Return the [X, Y] coordinate for the center point of the cell that contains the specified text.  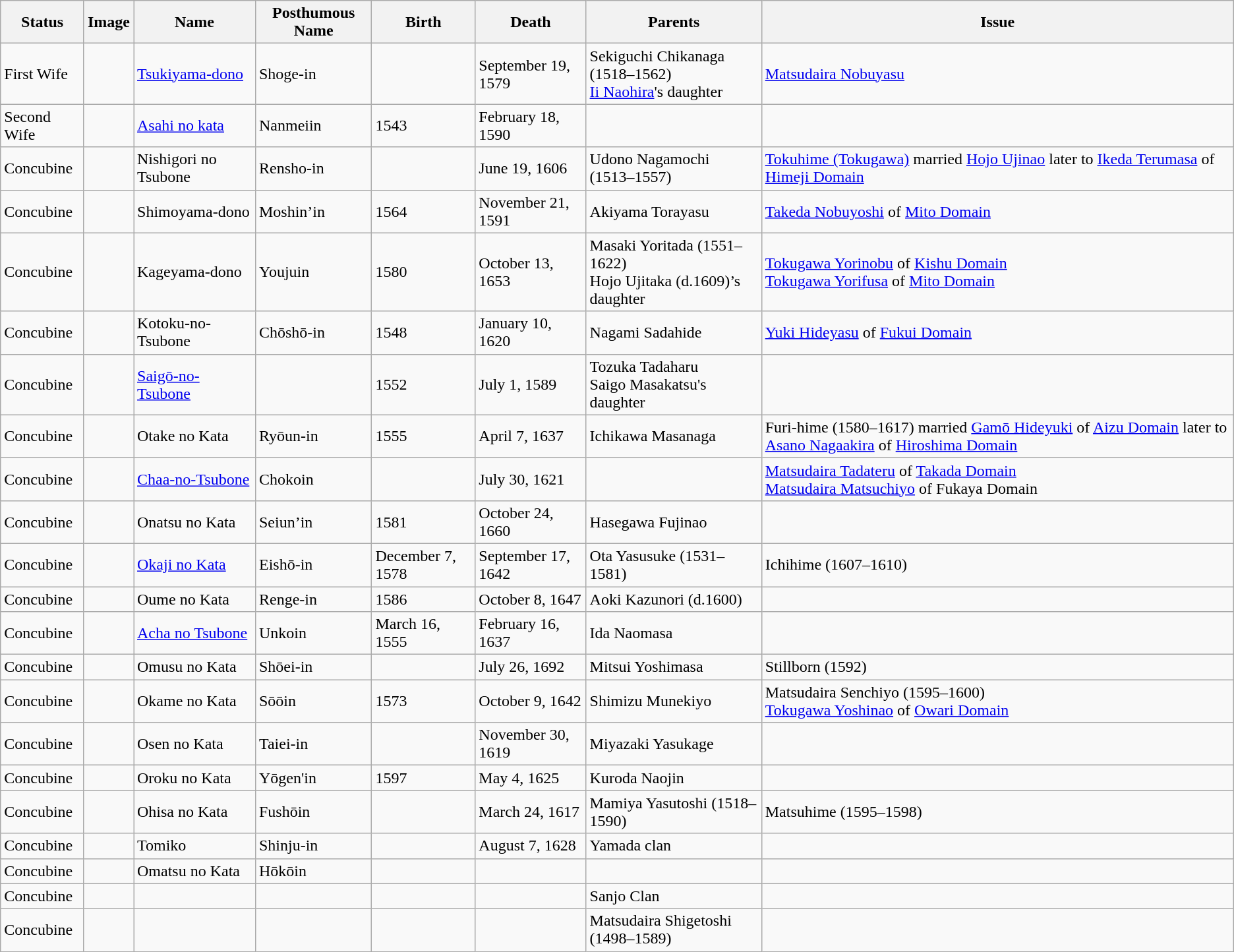
Matsuhime (1595–1598) [997, 812]
Osen no Kata [194, 744]
Akiyama Torayasu [674, 211]
Seiun’in [313, 522]
May 4, 1625 [531, 778]
Sōōin [313, 701]
1597 [423, 778]
Takeda Nobuyoshi of Mito Domain [997, 211]
Eishō-in [313, 564]
Yōgen'in [313, 778]
Asahi no kata [194, 125]
Omusu no Kata [194, 667]
Tozuka TadaharuSaigo Masakatsu's daughter [674, 384]
Ota Yasusuke (1531–1581) [674, 564]
June 19, 1606 [531, 169]
Taiei-in [313, 744]
October 9, 1642 [531, 701]
Nagami Sadahide [674, 332]
Sanjo Clan [674, 896]
Oume no Kata [194, 599]
1580 [423, 272]
Okaji no Kata [194, 564]
Furi-hime (1580–1617) married Gamō Hideyuki of Aizu Domain later to Asano Nagaakira of Hiroshima Domain [997, 436]
November 21, 1591 [531, 211]
Kuroda Naojin [674, 778]
September 17, 1642 [531, 564]
First Wife [42, 74]
Birth [423, 22]
December 7, 1578 [423, 564]
Status [42, 22]
1586 [423, 599]
Hasegawa Fujinao [674, 522]
Matsudaira Senchiyo (1595–1600)Tokugawa Yoshinao of Owari Domain [997, 701]
March 16, 1555 [423, 633]
Issue [997, 22]
Miyazaki Yasukage [674, 744]
Shinju-in [313, 846]
Tsukiyama-dono [194, 74]
July 26, 1692 [531, 667]
October 8, 1647 [531, 599]
Acha no Tsubone [194, 633]
Ryōun-in [313, 436]
1581 [423, 522]
1555 [423, 436]
Second Wife [42, 125]
Ichihime (1607–1610) [997, 564]
Oroku no Kata [194, 778]
Posthumous Name [313, 22]
Nishigori no Tsubone [194, 169]
Sekiguchi Chikanaga (1518–1562)Ii Naohira's daughter [674, 74]
Matsudaira Tadateru of Takada DomainMatsudaira Matsuchiyo of Fukaya Domain [997, 479]
1548 [423, 332]
Kotoku-no-Tsubone [194, 332]
Matsudaira Shigetoshi (1498–1589) [674, 930]
March 24, 1617 [531, 812]
Chōshō-in [313, 332]
Ida Naomasa [674, 633]
Saigō-no-Tsubone [194, 384]
October 24, 1660 [531, 522]
1552 [423, 384]
January 10, 1620 [531, 332]
Shoge-in [313, 74]
Tomiko [194, 846]
April 7, 1637 [531, 436]
Death [531, 22]
Ohisa no Kata [194, 812]
November 30, 1619 [531, 744]
1543 [423, 125]
Udono Nagamochi (1513–1557) [674, 169]
Renge-in [313, 599]
July 1, 1589 [531, 384]
September 19, 1579 [531, 74]
Moshin’in [313, 211]
Aoki Kazunori (d.1600) [674, 599]
Ichikawa Masanaga [674, 436]
Shimizu Munekiyo [674, 701]
Masaki Yoritada (1551–1622)Hojo Ujitaka (d.1609)’s daughter [674, 272]
February 16, 1637 [531, 633]
Shōei-in [313, 667]
February 18, 1590 [531, 125]
Mamiya Yasutoshi (1518–1590) [674, 812]
Shimoyama-dono [194, 211]
Parents [674, 22]
Tokugawa Yorinobu of Kishu DomainTokugawa Yorifusa of Mito Domain [997, 272]
1564 [423, 211]
Yuki Hideyasu of Fukui Domain [997, 332]
Chaa-no-Tsubone [194, 479]
1573 [423, 701]
Unkoin [313, 633]
Yamada clan [674, 846]
Omatsu no Kata [194, 871]
Image [108, 22]
Chokoin [313, 479]
Rensho-in [313, 169]
Stillborn (1592) [997, 667]
Name [194, 22]
August 7, 1628 [531, 846]
Otake no Kata [194, 436]
Kageyama-dono [194, 272]
July 30, 1621 [531, 479]
Mitsui Yoshimasa [674, 667]
Tokuhime (Tokugawa) married Hojo Ujinao later to Ikeda Terumasa of Himeji Domain [997, 169]
Hōkōin [313, 871]
Okame no Kata [194, 701]
Youjuin [313, 272]
Matsudaira Nobuyasu [997, 74]
October 13, 1653 [531, 272]
Nanmeiin [313, 125]
Onatsu no Kata [194, 522]
Fushōin [313, 812]
